Return [X, Y] of the center of cell containing provided text 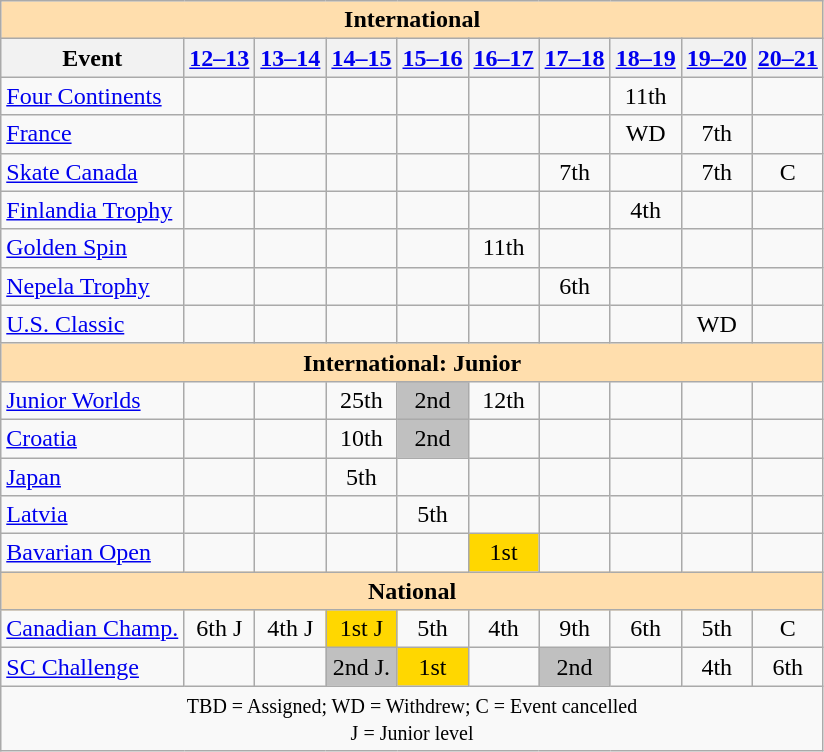
SC Challenge [92, 667]
National [412, 591]
France [92, 134]
Bavarian Open [92, 553]
Golden Spin [92, 248]
20–21 [788, 58]
18–19 [646, 58]
17–18 [574, 58]
Event [92, 58]
10th [362, 438]
6th J [220, 629]
U.S. Classic [92, 324]
Canadian Champ. [92, 629]
Finlandia Trophy [92, 210]
13–14 [290, 58]
16–17 [504, 58]
Junior Worlds [92, 400]
14–15 [362, 58]
19–20 [716, 58]
2nd J. [362, 667]
International [412, 20]
Latvia [92, 515]
Four Continents [92, 96]
Skate Canada [92, 172]
12–13 [220, 58]
International: Junior [412, 362]
TBD = Assigned; WD = Withdrew; C = Event cancelled J = Junior level [412, 718]
15–16 [432, 58]
4th J [290, 629]
12th [504, 400]
Japan [92, 477]
25th [362, 400]
Croatia [92, 438]
1st J [362, 629]
9th [574, 629]
Nepela Trophy [92, 286]
